Provide the [x, y] coordinate of the cell's center where the given text is located.  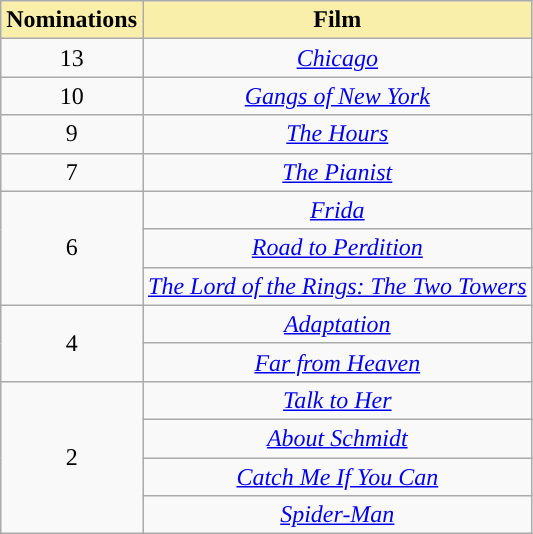
6 [72, 248]
Adaptation [337, 324]
13 [72, 58]
Film [337, 20]
7 [72, 172]
The Hours [337, 134]
4 [72, 343]
Gangs of New York [337, 96]
Road to Perdition [337, 248]
2 [72, 457]
Nominations [72, 20]
Spider-Man [337, 515]
10 [72, 96]
Talk to Her [337, 400]
Catch Me If You Can [337, 477]
The Pianist [337, 172]
9 [72, 134]
The Lord of the Rings: The Two Towers [337, 286]
Frida [337, 210]
Far from Heaven [337, 362]
Chicago [337, 58]
About Schmidt [337, 438]
